Find where the given text appears and provide that cell's center as [X, Y] coordinate. 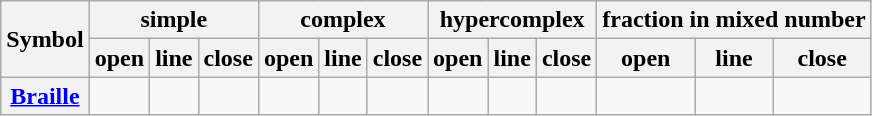
hypercomplex [512, 20]
simple [174, 20]
Braille [45, 96]
complex [342, 20]
fraction in mixed number [734, 20]
Symbol [45, 39]
